Find where the given text appears and provide that cell's center as (x, y) coordinate. 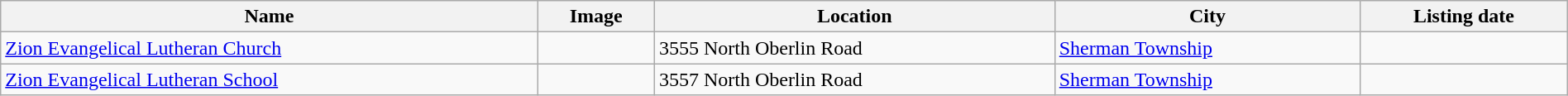
Name (270, 17)
City (1207, 17)
3557 North Oberlin Road (854, 79)
Zion Evangelical Lutheran Church (270, 48)
Location (854, 17)
3555 North Oberlin Road (854, 48)
Listing date (1464, 17)
Image (595, 17)
Zion Evangelical Lutheran School (270, 79)
